Identify which cell holds the provided text, then report its (x, y) central coordinate. 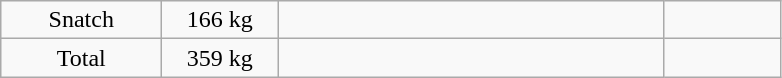
Snatch (82, 20)
Total (82, 58)
166 kg (220, 20)
359 kg (220, 58)
